Provide the [x, y] coordinate of the cell's center where the given text is located.  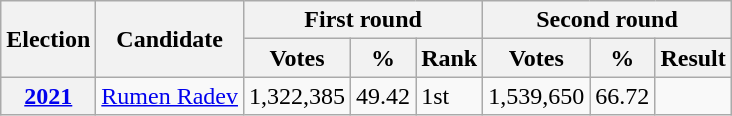
1,539,650 [536, 96]
49.42 [384, 96]
1,322,385 [298, 96]
Rumen Radev [170, 96]
First round [364, 20]
1st [450, 96]
2021 [48, 96]
Result [693, 58]
66.72 [622, 96]
Candidate [170, 39]
Second round [608, 20]
Rank [450, 58]
Election [48, 39]
